Extract the [X, Y] coordinate from the center of the cell holding the provided text.  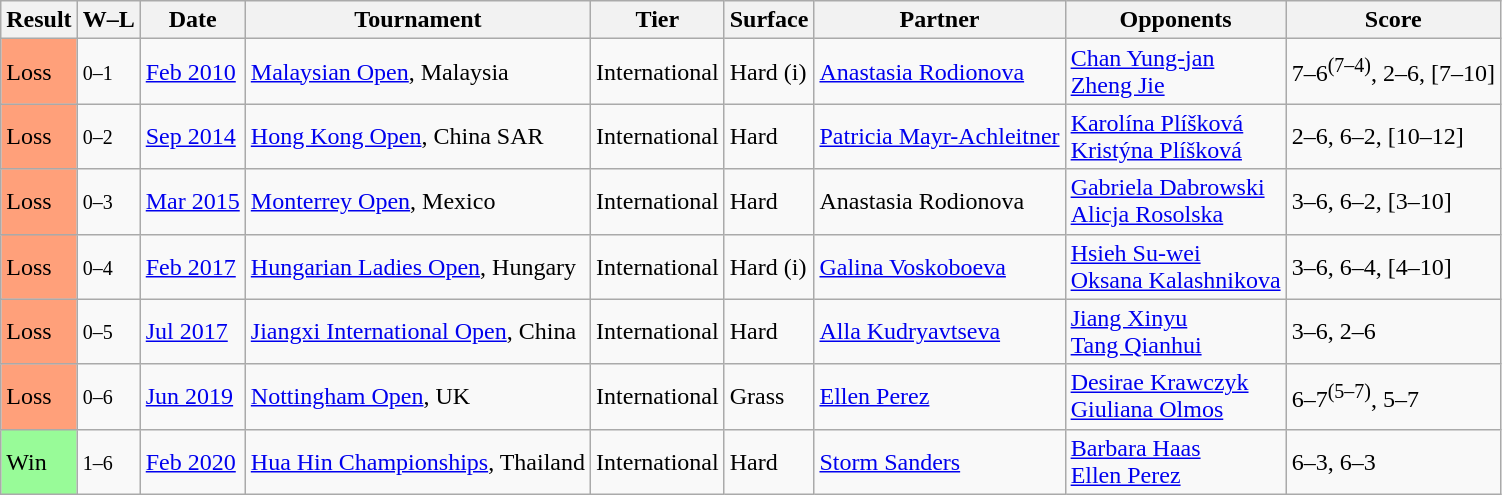
Patricia Mayr-Achleitner [940, 136]
6–3, 6–3 [1393, 462]
Ellen Perez [940, 396]
Mar 2015 [192, 202]
Tier [658, 20]
Score [1393, 20]
6–7(5–7), 5–7 [1393, 396]
Jul 2017 [192, 332]
7–6(7–4), 2–6, [7–10] [1393, 72]
Storm Sanders [940, 462]
Surface [769, 20]
0–1 [108, 72]
Hong Kong Open, China SAR [418, 136]
Karolína Plíšková Kristýna Plíšková [1176, 136]
W–L [108, 20]
Jiangxi International Open, China [418, 332]
Hungarian Ladies Open, Hungary [418, 266]
Chan Yung-jan Zheng Jie [1176, 72]
Partner [940, 20]
Hua Hin Championships, Thailand [418, 462]
Desirae Krawczyk Giuliana Olmos [1176, 396]
0–3 [108, 202]
Feb 2020 [192, 462]
1–6 [108, 462]
Nottingham Open, UK [418, 396]
3–6, 2–6 [1393, 332]
Malaysian Open, Malaysia [418, 72]
0–6 [108, 396]
2–6, 6–2, [10–12] [1393, 136]
3–6, 6–4, [4–10] [1393, 266]
Tournament [418, 20]
Jun 2019 [192, 396]
0–5 [108, 332]
Date [192, 20]
Monterrey Open, Mexico [418, 202]
Win [39, 462]
Opponents [1176, 20]
Grass [769, 396]
Alla Kudryavtseva [940, 332]
Jiang Xinyu Tang Qianhui [1176, 332]
Feb 2017 [192, 266]
0–4 [108, 266]
0–2 [108, 136]
Result [39, 20]
Galina Voskoboeva [940, 266]
3–6, 6–2, [3–10] [1393, 202]
Sep 2014 [192, 136]
Barbara Haas Ellen Perez [1176, 462]
Feb 2010 [192, 72]
Hsieh Su-wei Oksana Kalashnikova [1176, 266]
Gabriela Dabrowski Alicja Rosolska [1176, 202]
